Provide the (X, Y) coordinate of the cell's center where the given text is located.  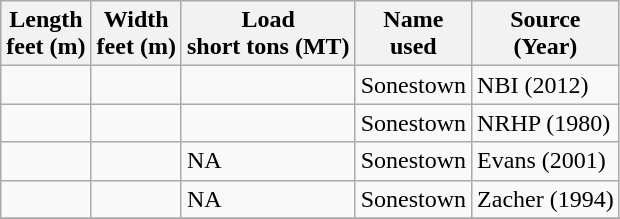
Nameused (413, 34)
NBI (2012) (546, 85)
Evans (2001) (546, 161)
NRHP (1980) (546, 123)
Source(Year) (546, 34)
Lengthfeet (m) (46, 34)
Widthfeet (m) (136, 34)
Loadshort tons (MT) (268, 34)
Zacher (1994) (546, 199)
